Extract the (x, y) coordinate from the center of the cell holding the provided text.  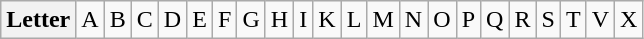
V (600, 20)
E (200, 20)
X (629, 20)
C (144, 20)
Letter (38, 20)
M (383, 20)
H (279, 20)
L (354, 20)
A (90, 20)
K (327, 20)
P (468, 20)
S (548, 20)
O (442, 20)
B (118, 20)
T (573, 20)
I (304, 20)
F (224, 20)
D (172, 20)
N (413, 20)
R (522, 20)
Q (495, 20)
G (251, 20)
